Locate the cell with the specified text and output its (x, y) center coordinate. 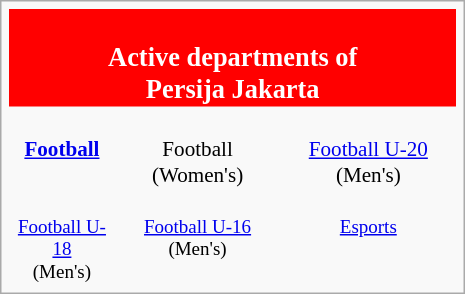
Football (Women's) (198, 149)
Football U-16 (Men's) (198, 238)
Esports (368, 238)
Football U-20 (Men's) (368, 149)
Football (62, 149)
Active departments ofPersija Jakarta (232, 58)
Football U-18 (Men's) (62, 238)
